Return [X, Y] of the center of cell containing provided text 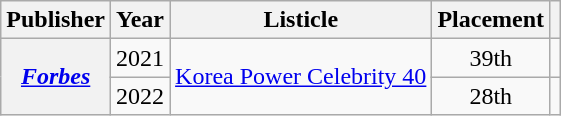
Forbes [56, 77]
Placement [491, 20]
2021 [140, 58]
2022 [140, 96]
Korea Power Celebrity 40 [301, 77]
39th [491, 58]
Year [140, 20]
Publisher [56, 20]
Listicle [301, 20]
28th [491, 96]
